Scan for the cell matching the given text and deliver its (X, Y) coordinate at center. 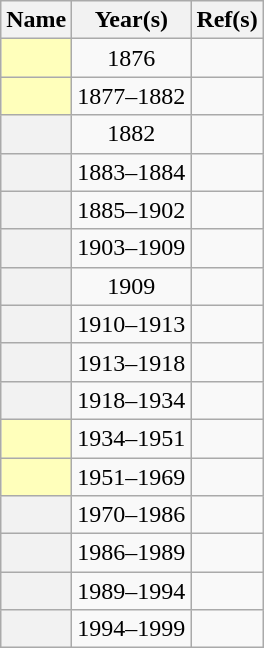
1903–1909 (132, 248)
1951–1969 (132, 477)
1989–1994 (132, 591)
1986–1989 (132, 553)
1910–1913 (132, 324)
1883–1884 (132, 172)
1934–1951 (132, 438)
Year(s) (132, 20)
Name (36, 20)
1882 (132, 134)
1970–1986 (132, 515)
1918–1934 (132, 400)
Ref(s) (227, 20)
1994–1999 (132, 629)
1876 (132, 58)
1909 (132, 286)
1877–1882 (132, 96)
1885–1902 (132, 210)
1913–1918 (132, 362)
